Pinpoint the cell where the given text exists, returning its [x, y] midpoint coordinate. 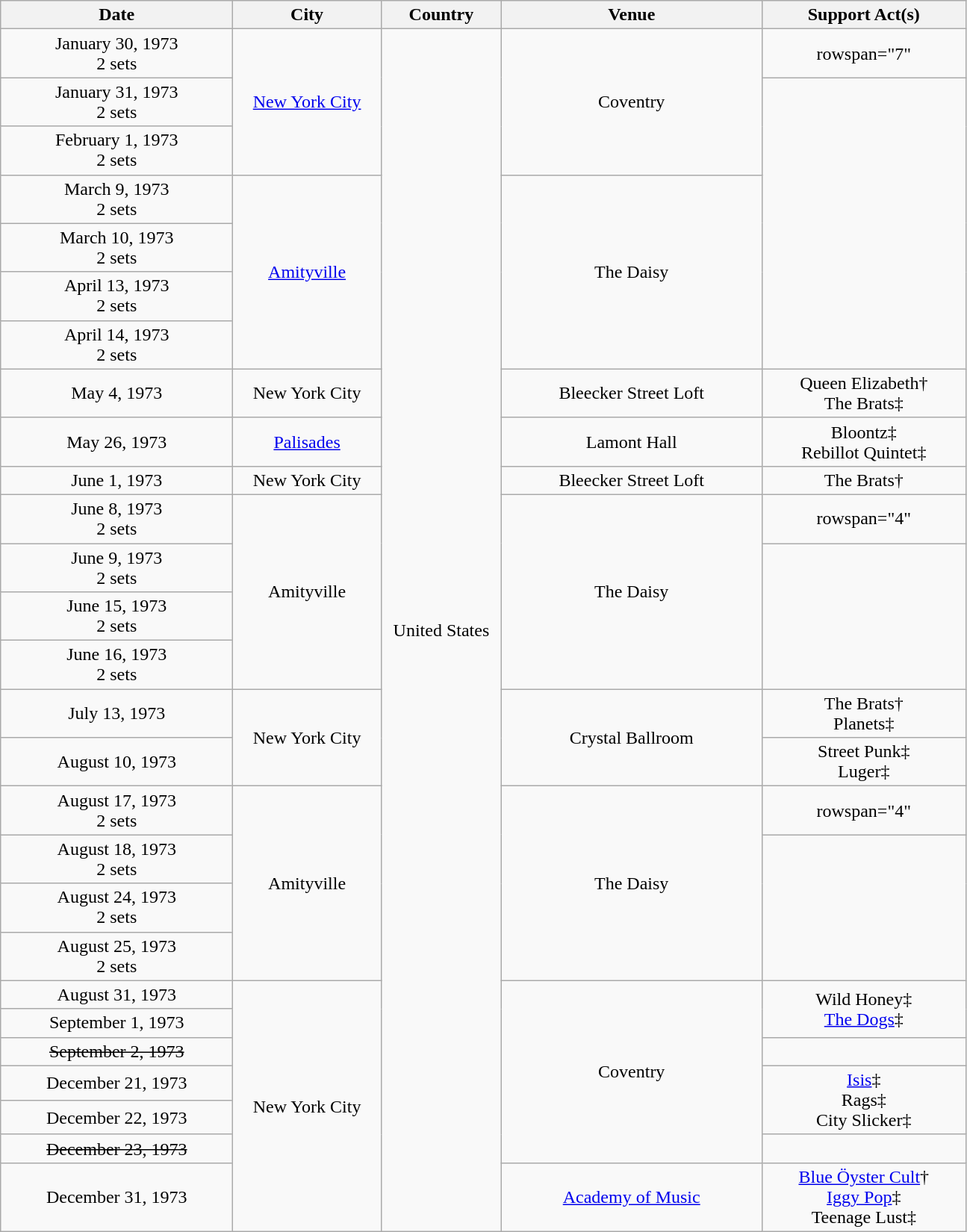
May 26, 1973 [116, 442]
June 15, 19732 sets [116, 617]
December 31, 1973 [116, 1197]
August 18, 19732 sets [116, 859]
December 22, 1973 [116, 1117]
The Brats†Planets‡ [864, 714]
August 17, 19732 sets [116, 811]
rowspan="7" [864, 54]
September 1, 1973 [116, 1023]
June 9, 19732 sets [116, 567]
February 1, 19732 sets [116, 151]
Date [116, 15]
August 24, 19732 sets [116, 908]
June 8, 19732 sets [116, 518]
Blue Öyster Cult†Iggy Pop‡Teenage Lust‡ [864, 1197]
December 23, 1973 [116, 1148]
Support Act(s) [864, 15]
Street Punk‡Luger‡ [864, 762]
Crystal Ballroom [632, 738]
December 21, 1973 [116, 1083]
Lamont Hall [632, 442]
September 2, 1973 [116, 1051]
May 4, 1973 [116, 393]
April 13, 19732 sets [116, 296]
January 30, 19732 sets [116, 54]
April 14, 19732 sets [116, 345]
Academy of Music [632, 1197]
March 10, 19732 sets [116, 248]
Wild Honey‡The Dogs‡ [864, 1009]
August 31, 1973 [116, 995]
June 16, 19732 sets [116, 665]
Country [441, 15]
United States [441, 630]
January 31, 19732 sets [116, 102]
Venue [632, 15]
August 25, 19732 sets [116, 956]
The Brats† [864, 480]
City [308, 15]
June 1, 1973 [116, 480]
Palisades [308, 442]
Queen Elizabeth†The Brats‡ [864, 393]
Bloontz‡Rebillot Quintet‡ [864, 442]
Isis‡Rags‡City Slicker‡ [864, 1100]
March 9, 19732 sets [116, 199]
July 13, 1973 [116, 714]
August 10, 1973 [116, 762]
